Return the [x, y] coordinate for the center point of the cell that contains the specified text.  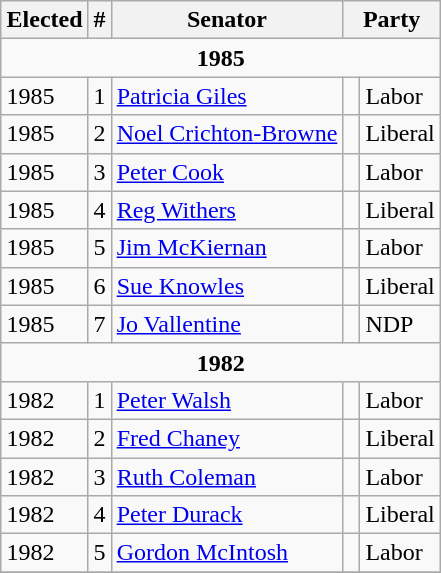
Elected [44, 20]
6 [100, 286]
Party [392, 20]
Reg Withers [227, 210]
Peter Walsh [227, 400]
Noel Crichton-Browne [227, 134]
Fred Chaney [227, 438]
Patricia Giles [227, 96]
NDP [400, 324]
Jim McKiernan [227, 248]
Jo Vallentine [227, 324]
Peter Durack [227, 515]
Ruth Coleman [227, 477]
Peter Cook [227, 172]
Senator [227, 20]
7 [100, 324]
# [100, 20]
Sue Knowles [227, 286]
Gordon McIntosh [227, 553]
